Detect which cell encompasses the target text, then output its (x, y) center coordinate. 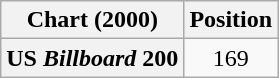
169 (231, 58)
US Billboard 200 (92, 58)
Chart (2000) (92, 20)
Position (231, 20)
